Pinpoint the cell where the given text exists, returning its [x, y] midpoint coordinate. 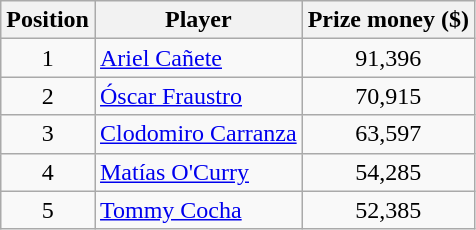
Position [48, 20]
Player [198, 20]
Matías O'Curry [198, 172]
70,915 [388, 96]
Ariel Cañete [198, 58]
5 [48, 210]
1 [48, 58]
63,597 [388, 134]
4 [48, 172]
3 [48, 134]
Prize money ($) [388, 20]
54,285 [388, 172]
Óscar Fraustro [198, 96]
2 [48, 96]
Tommy Cocha [198, 210]
52,385 [388, 210]
91,396 [388, 58]
Clodomiro Carranza [198, 134]
